Return the [x, y] coordinate for the center point of the cell that contains the specified text.  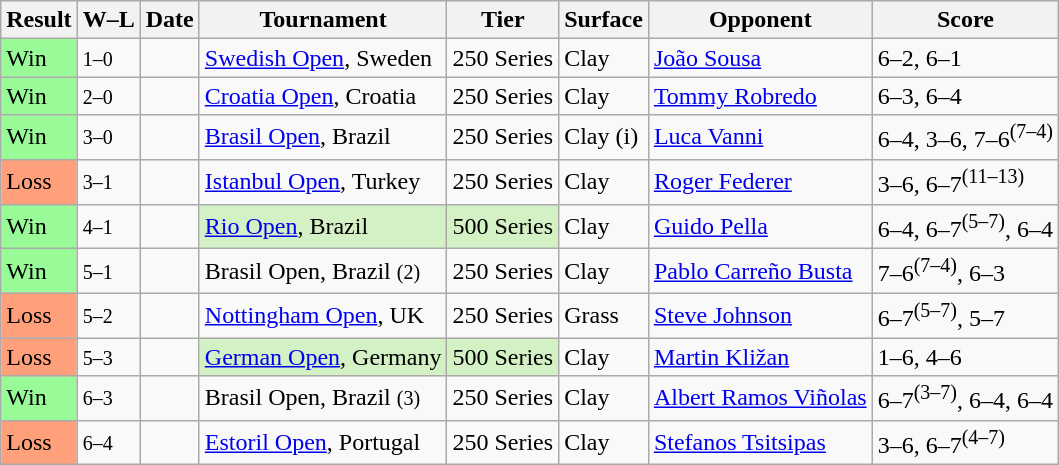
Clay (i) [604, 138]
6–4, 6–7(5–7), 6–4 [965, 226]
Estoril Open, Portugal [323, 442]
Luca Vanni [760, 138]
Brasil Open, Brazil [323, 138]
6–4 [108, 442]
W–L [108, 20]
João Sousa [760, 58]
Tournament [323, 20]
Score [965, 20]
6–2, 6–1 [965, 58]
6–7(3–7), 6–4, 6–4 [965, 398]
7–6(7–4), 6–3 [965, 272]
Roger Federer [760, 182]
Rio Open, Brazil [323, 226]
Steve Johnson [760, 316]
6–3, 6–4 [965, 96]
Surface [604, 20]
Brasil Open, Brazil (2) [323, 272]
6–4, 3–6, 7–6(7–4) [965, 138]
5–2 [108, 316]
3–0 [108, 138]
Swedish Open, Sweden [323, 58]
Tier [503, 20]
Tommy Robredo [760, 96]
Opponent [760, 20]
2–0 [108, 96]
Result [39, 20]
Istanbul Open, Turkey [323, 182]
3–6, 6–7(4–7) [965, 442]
1–0 [108, 58]
Grass [604, 316]
6–7(5–7), 5–7 [965, 316]
4–1 [108, 226]
3–6, 6–7(11–13) [965, 182]
Nottingham Open, UK [323, 316]
Brasil Open, Brazil (3) [323, 398]
Date [170, 20]
Martin Kližan [760, 357]
German Open, Germany [323, 357]
Croatia Open, Croatia [323, 96]
5–3 [108, 357]
Stefanos Tsitsipas [760, 442]
Albert Ramos Viñolas [760, 398]
Pablo Carreño Busta [760, 272]
Guido Pella [760, 226]
1–6, 4–6 [965, 357]
3–1 [108, 182]
6–3 [108, 398]
5–1 [108, 272]
